For the text-containing cell, return its midpoint in (x, y) coordinate format. 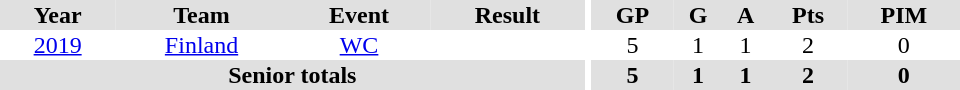
G (698, 15)
A (746, 15)
WC (359, 45)
Result (507, 15)
Pts (808, 15)
Event (359, 15)
GP (632, 15)
Year (58, 15)
2019 (58, 45)
Team (202, 15)
PIM (904, 15)
Finland (202, 45)
Senior totals (292, 75)
